Provide the (X, Y) coordinate of the cell's center where the given text is located.  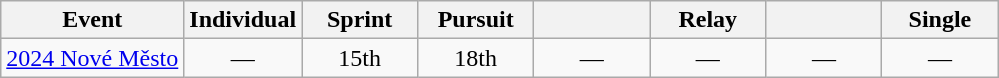
Sprint (360, 20)
18th (476, 58)
15th (360, 58)
Individual (243, 20)
Single (940, 20)
Event (92, 20)
Relay (708, 20)
2024 Nové Město (92, 58)
Pursuit (476, 20)
